Return the [x, y] coordinate for the center point of the cell that contains the specified text.  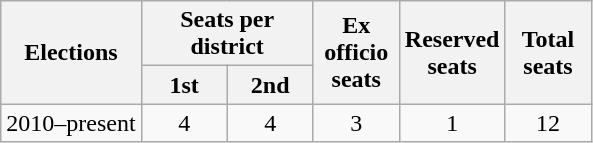
Ex officio seats [356, 52]
3 [356, 123]
2nd [270, 85]
Seats per district [227, 34]
12 [548, 123]
Elections [71, 52]
Total seats [548, 52]
2010–present [71, 123]
1st [184, 85]
1 [452, 123]
Reserved seats [452, 52]
